Detect which cell encompasses the target text, then output its (X, Y) center coordinate. 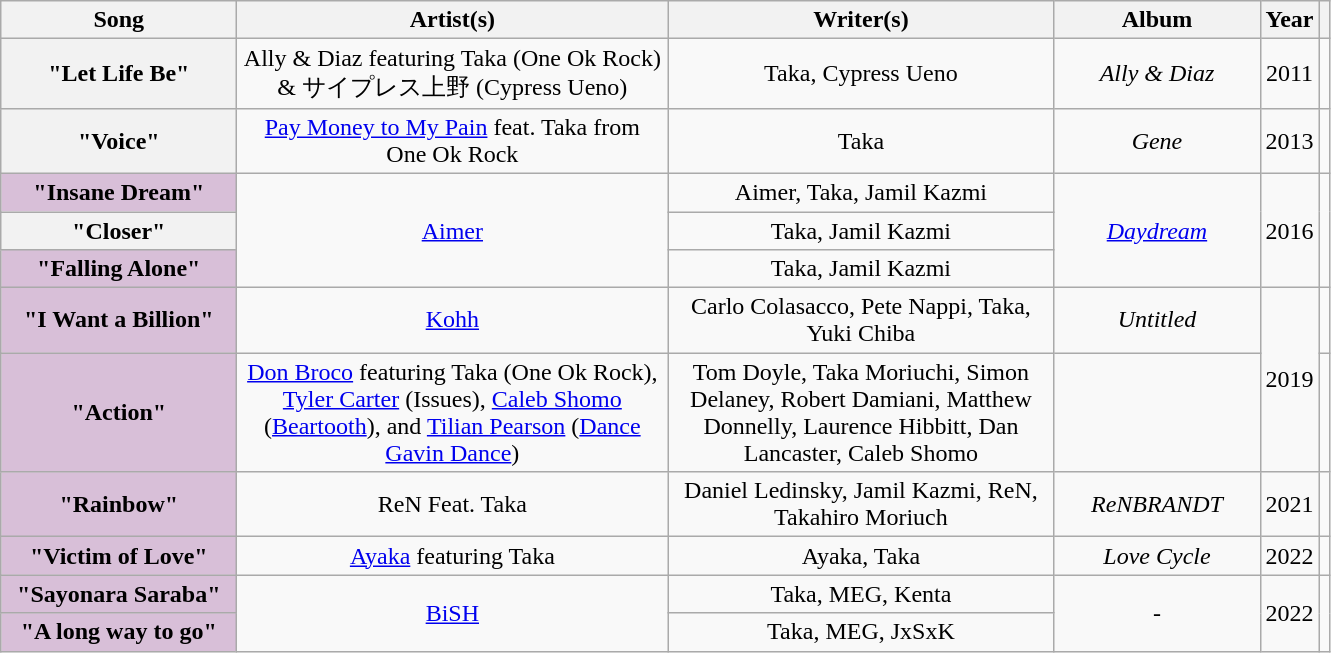
Gene (1157, 140)
"Action" (119, 412)
ReN Feat. Taka (452, 504)
Artist(s) (452, 20)
BiSH (452, 613)
Love Cycle (1157, 556)
Taka, MEG, Kenta (861, 594)
"Closer" (119, 231)
2013 (1290, 140)
"Insane Dream" (119, 192)
Year (1290, 20)
"Let Life Be" (119, 74)
ReNBRANDT (1157, 504)
Ally & Diaz (1157, 74)
Daydream (1157, 230)
Untitled (1157, 320)
2021 (1290, 504)
Taka, MEG, JxSxK (861, 632)
"I Want a Billion" (119, 320)
2011 (1290, 74)
2019 (1290, 380)
Taka, Cypress Ueno (861, 74)
"Rainbow" (119, 504)
"Voice" (119, 140)
- (1157, 613)
"Sayonara Saraba" (119, 594)
Album (1157, 20)
Kohh (452, 320)
Don Broco featuring Taka (One Ok Rock), Tyler Carter (Issues), Caleb Shomo (Beartooth), and Tilian Pearson (Dance Gavin Dance) (452, 412)
Ally & Diaz featuring Taka (One Ok Rock) & サイプレス上野 (Cypress Ueno) (452, 74)
2016 (1290, 230)
Ayaka, Taka (861, 556)
Aimer (452, 230)
Writer(s) (861, 20)
Tom Doyle, Taka Moriuchi, Simon Delaney, Robert Damiani, Matthew Donnelly, Laurence Hibbitt, Dan Lancaster, Caleb Shomo (861, 412)
Song (119, 20)
"Victim of Love" (119, 556)
Carlo Colasacco, Pete Nappi, Taka, Yuki Chiba (861, 320)
"A long way to go" (119, 632)
Taka (861, 140)
"Falling Alone" (119, 269)
Aimer, Taka, Jamil Kazmi (861, 192)
Ayaka featuring Taka (452, 556)
Pay Money to My Pain feat. Taka from One Ok Rock (452, 140)
Daniel Ledinsky, Jamil Kazmi, ReN, Takahiro Moriuch (861, 504)
